Detect which cell encompasses the target text, then output its (X, Y) center coordinate. 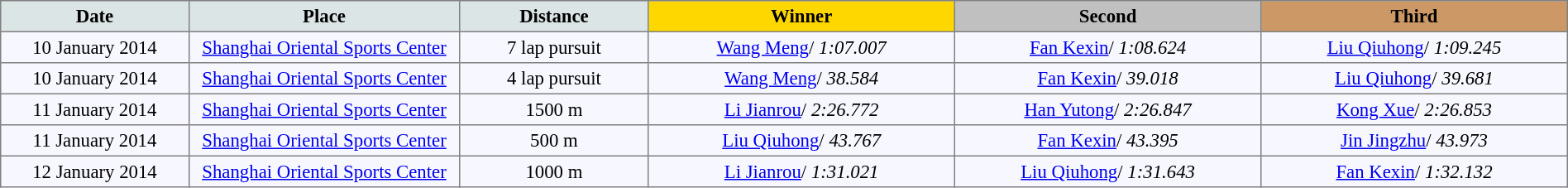
Date (94, 17)
Han Yutong/ 2:26.847 (1107, 109)
Liu Qiuhong/ 1:09.245 (1414, 47)
Liu Qiuhong/ 43.767 (801, 141)
Wang Meng/ 1:07.007 (801, 47)
500 m (554, 141)
Kong Xue/ 2:26.853 (1414, 109)
1500 m (554, 109)
Place (324, 17)
4 lap pursuit (554, 79)
Li Jianrou/ 2:26.772 (801, 109)
Fan Kexin/ 1:32.132 (1414, 171)
Jin Jingzhu/ 43.973 (1414, 141)
Second (1107, 17)
Fan Kexin/ 43.395 (1107, 141)
Wang Meng/ 38.584 (801, 79)
Fan Kexin/ 1:08.624 (1107, 47)
Third (1414, 17)
7 lap pursuit (554, 47)
Liu Qiuhong/ 39.681 (1414, 79)
1000 m (554, 171)
Liu Qiuhong/ 1:31.643 (1107, 171)
Fan Kexin/ 39.018 (1107, 79)
Distance (554, 17)
12 January 2014 (94, 171)
Winner (801, 17)
Li Jianrou/ 1:31.021 (801, 171)
